Capture the cell that displays the provided text and extract its (X, Y) central coordinate. 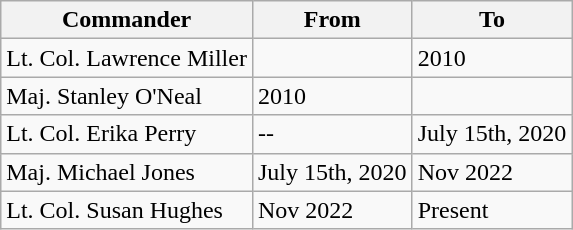
Maj. Michael Jones (127, 172)
Lt. Col. Susan Hughes (127, 210)
Commander (127, 20)
Lt. Col. Lawrence Miller (127, 58)
From (332, 20)
To (492, 20)
Present (492, 210)
Maj. Stanley O'Neal (127, 96)
Lt. Col. Erika Perry (127, 134)
-- (332, 134)
